From the cell containing the given text, extract its center point as [x, y] coordinate. 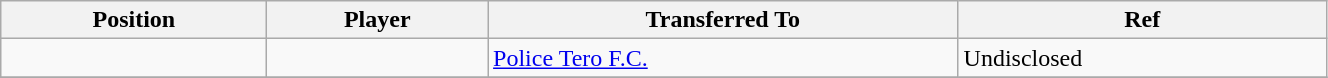
Police Tero F.C. [723, 58]
Undisclosed [1142, 58]
Position [134, 20]
Transferred To [723, 20]
Ref [1142, 20]
Player [378, 20]
